Return [X, Y] of the center of cell containing provided text 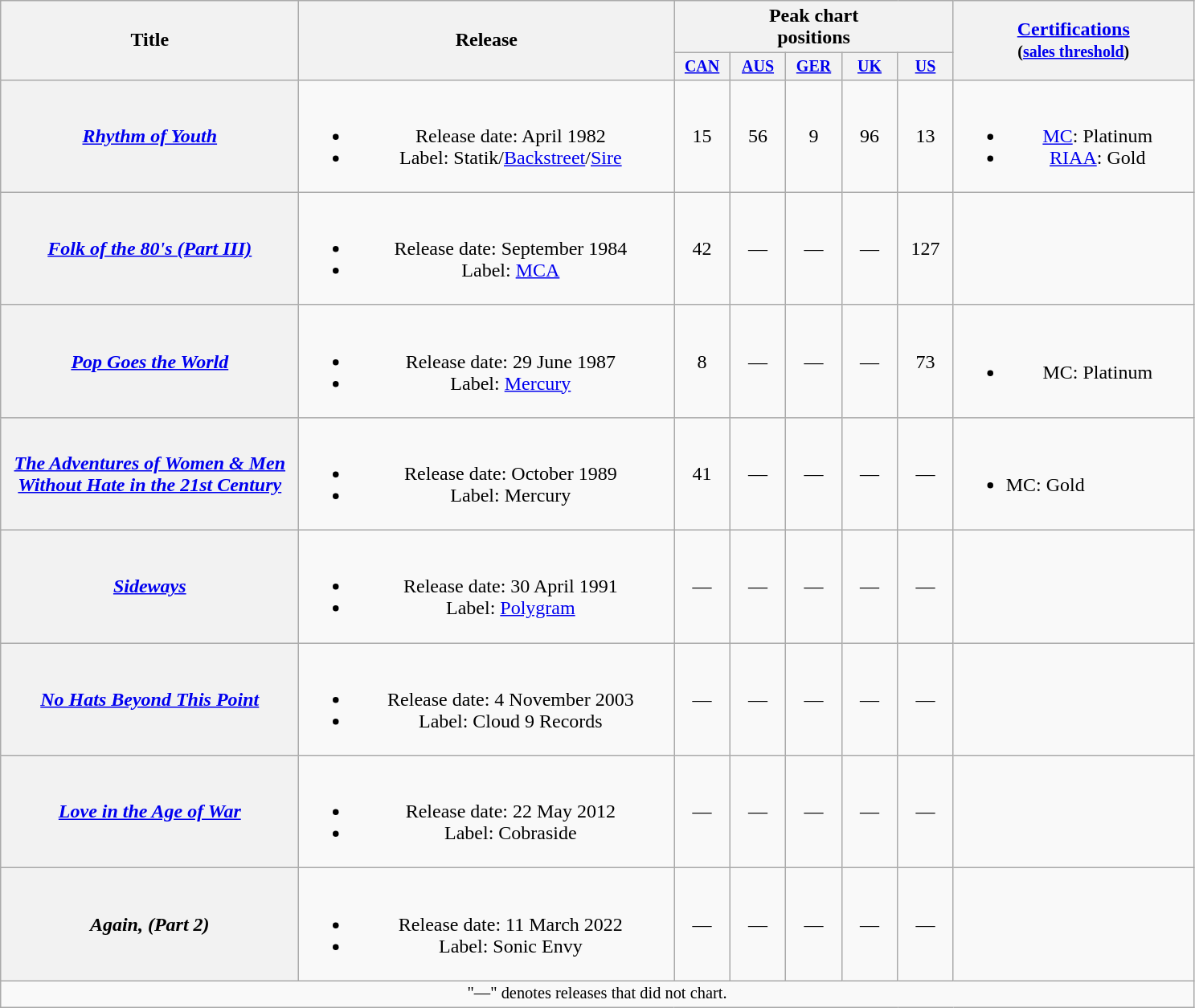
Release date: 4 November 2003Label: Cloud 9 Records [487, 699]
Certifications(sales threshold) [1074, 40]
UK [870, 66]
Release date: 29 June 1987Label: Mercury [487, 361]
41 [702, 473]
15 [702, 136]
MC: PlatinumRIAA: Gold [1074, 136]
"—" denotes releases that did not chart. [598, 994]
Pop Goes the World [149, 361]
56 [757, 136]
The Adventures of Women & Men Without Hate in the 21st Century [149, 473]
127 [926, 248]
Release date: 11 March 2022Label: Sonic Envy [487, 924]
US [926, 66]
Again, (Part 2) [149, 924]
Release date: September 1984Label: MCA [487, 248]
8 [702, 361]
Folk of the 80's (Part III) [149, 248]
Peak chartpositions [813, 27]
9 [813, 136]
AUS [757, 66]
Rhythm of Youth [149, 136]
No Hats Beyond This Point [149, 699]
13 [926, 136]
MC: Gold [1074, 473]
42 [702, 248]
Title [149, 40]
Release date: April 1982Label: Statik/Backstreet/Sire [487, 136]
Release date: October 1989Label: Mercury [487, 473]
Love in the Age of War [149, 812]
Sideways [149, 587]
Release [487, 40]
MC: Platinum [1074, 361]
96 [870, 136]
GER [813, 66]
CAN [702, 66]
73 [926, 361]
Release date: 22 May 2012Label: Cobraside [487, 812]
Release date: 30 April 1991Label: Polygram [487, 587]
